Find where the given text appears and provide that cell's center as [x, y] coordinate. 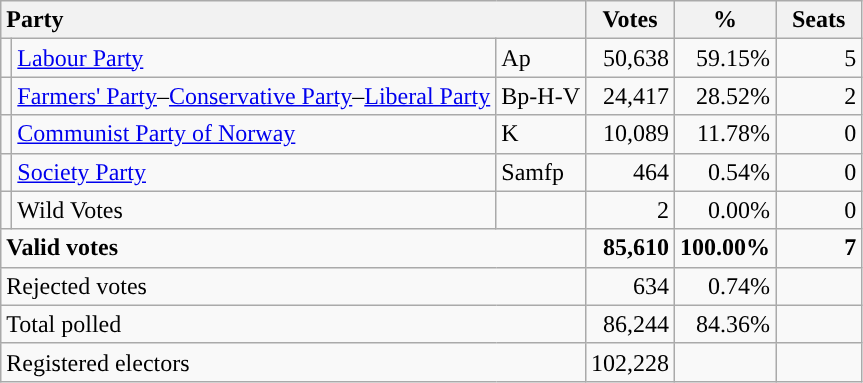
11.78% [726, 134]
Registered electors [294, 362]
0.00% [726, 210]
100.00% [726, 248]
K [541, 134]
0.74% [726, 286]
% [726, 20]
Seats [819, 20]
Wild Votes [254, 210]
Labour Party [254, 58]
Society Party [254, 172]
634 [630, 286]
50,638 [630, 58]
Bp-H-V [541, 96]
Party [294, 20]
Votes [630, 20]
5 [819, 58]
24,417 [630, 96]
0.54% [726, 172]
Communist Party of Norway [254, 134]
Samfp [541, 172]
Ap [541, 58]
86,244 [630, 324]
Rejected votes [294, 286]
Farmers' Party–Conservative Party–Liberal Party [254, 96]
464 [630, 172]
102,228 [630, 362]
28.52% [726, 96]
10,089 [630, 134]
Total polled [294, 324]
7 [819, 248]
Valid votes [294, 248]
85,610 [630, 248]
59.15% [726, 58]
84.36% [726, 324]
